From the cell containing the given text, extract its center point as [X, Y] coordinate. 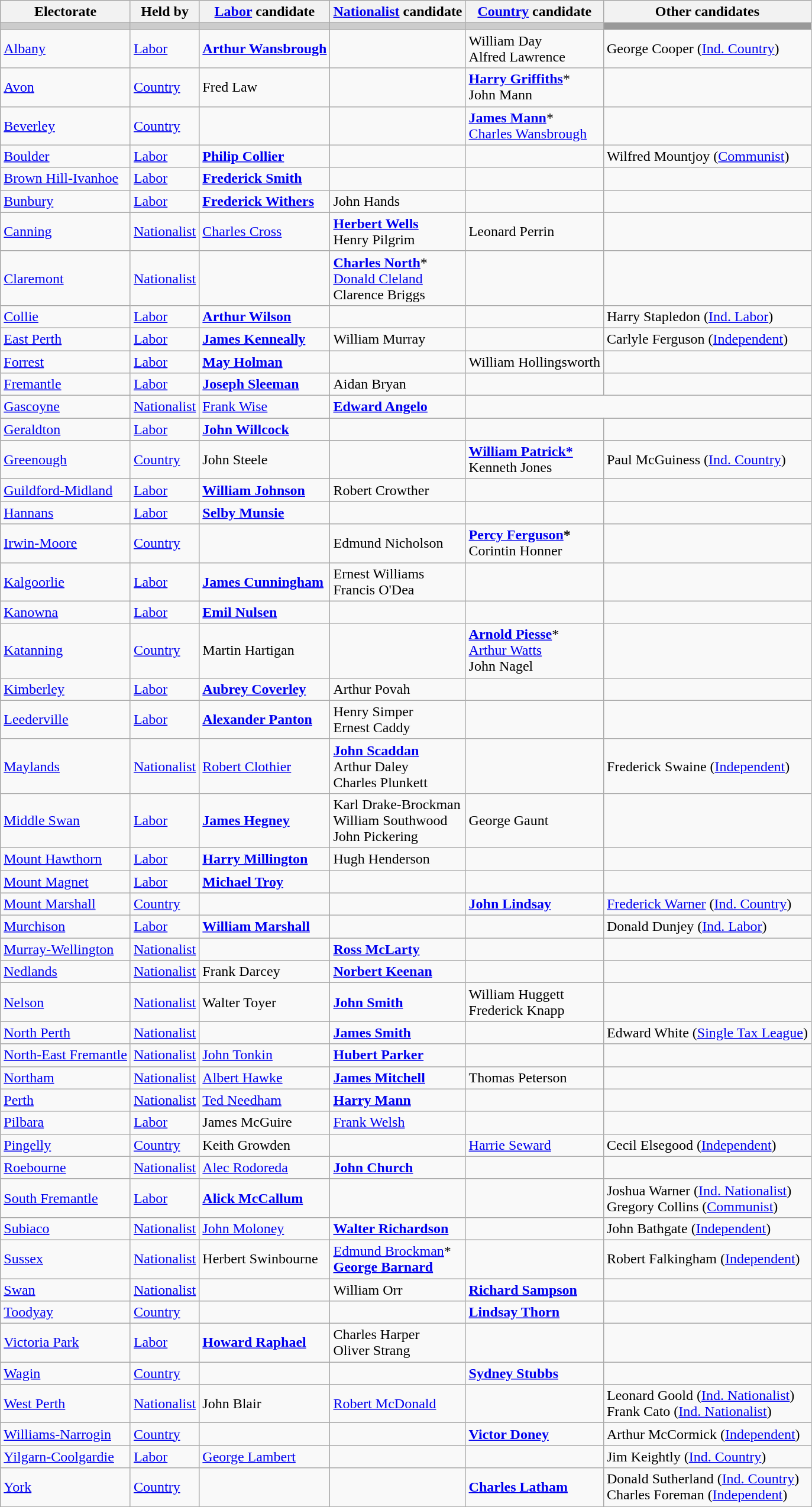
Fred Law [265, 88]
Irwin-Moore [66, 543]
Nationalist candidate [397, 12]
Arnold Piesse* Arthur Watts John Nagel [535, 651]
North-East Fremantle [66, 1055]
Keith Growden [265, 1145]
Subiaco [66, 1228]
James Smith [397, 1033]
Percy Ferguson* Corintin Honner [535, 543]
Aubrey Coverley [265, 689]
Walter Richardson [397, 1228]
Thomas Peterson [535, 1078]
Michael Troy [265, 882]
Donald Sutherland (Ind. Country) Charles Foreman (Independent) [707, 1487]
John Blair [265, 1404]
Alec Rodoreda [265, 1168]
James McGuire [265, 1123]
George Gaunt [535, 820]
Electorate [66, 12]
South Fremantle [66, 1198]
Forrest [66, 361]
William Murray [397, 339]
Leonard Perrin [535, 232]
Selby Munsie [265, 513]
John Steele [265, 460]
Beverley [66, 125]
Labor candidate [265, 12]
Edward White (Single Tax League) [707, 1033]
Charles Cross [265, 232]
Emil Nulsen [265, 612]
Hannans [66, 513]
James Hegney [265, 820]
George Cooper (Ind. Country) [707, 48]
Donald Dunjey (Ind. Labor) [707, 927]
Edmund Nicholson [397, 543]
Henry Simper Ernest Caddy [397, 719]
Arthur Wilson [265, 316]
Pingelly [66, 1145]
Martin Hartigan [265, 651]
William Marshall [265, 927]
Northam [66, 1078]
Yilgarn-Coolgardie [66, 1457]
Aidan Bryan [397, 384]
Robert McDonald [397, 1404]
Toodyay [66, 1312]
James Kenneally [265, 339]
John Hands [397, 201]
James Cunningham [265, 582]
Mount Hawthorn [66, 859]
Maylands [66, 766]
Frank Darcey [265, 972]
Pilbara [66, 1123]
Guildford-Midland [66, 490]
Harry Stapledon (Ind. Labor) [707, 316]
Edward Angelo [397, 407]
Bunbury [66, 201]
Arthur McCormick (Independent) [707, 1434]
Norbert Keenan [397, 972]
Ted Needham [265, 1100]
Mount Marshall [66, 904]
Roebourne [66, 1168]
York [66, 1487]
Harry Millington [265, 859]
Herbert Swinbourne [265, 1259]
West Perth [66, 1404]
William Huggett Frederick Knapp [535, 1002]
Charles North* Donald Cleland Clarence Briggs [397, 278]
Alick McCallum [265, 1198]
Geraldton [66, 429]
Philip Collier [265, 156]
Charles Latham [535, 1487]
Harrie Seward [535, 1145]
Wagin [66, 1373]
John Tonkin [265, 1055]
Collie [66, 316]
Frank Wise [265, 407]
John Willcock [265, 429]
Robert Crowther [397, 490]
Murray-Wellington [66, 949]
Alexander Panton [265, 719]
Greenough [66, 460]
William Orr [397, 1290]
Edmund Brockman* George Barnard [397, 1259]
Carlyle Ferguson (Independent) [707, 339]
Other candidates [707, 12]
John Bathgate (Independent) [707, 1228]
Fremantle [66, 384]
Leonard Goold (Ind. Nationalist) Frank Cato (Ind. Nationalist) [707, 1404]
Frederick Smith [265, 179]
Canning [66, 232]
Joseph Sleeman [265, 384]
Ross McLarty [397, 949]
John Scaddan Arthur Daley Charles Plunkett [397, 766]
Boulder [66, 156]
Hubert Parker [397, 1055]
George Lambert [265, 1457]
James Mitchell [397, 1078]
Kalgoorlie [66, 582]
Claremont [66, 278]
Sydney Stubbs [535, 1373]
East Perth [66, 339]
Held by [164, 12]
Frederick Withers [265, 201]
Victoria Park [66, 1343]
Karl Drake-Brockman William Southwood John Pickering [397, 820]
Harry Griffiths* John Mann [535, 88]
Lindsay Thorn [535, 1312]
Leederville [66, 719]
Howard Raphael [265, 1343]
Albert Hawke [265, 1078]
Brown Hill-Ivanhoe [66, 179]
William Hollingsworth [535, 361]
Avon [66, 88]
Mount Magnet [66, 882]
Herbert Wells Henry Pilgrim [397, 232]
William Johnson [265, 490]
Frederick Warner (Ind. Country) [707, 904]
Nedlands [66, 972]
John Church [397, 1168]
James Mann* Charles Wansbrough [535, 125]
Hugh Henderson [397, 859]
William Patrick* Kenneth Jones [535, 460]
Victor Doney [535, 1434]
Middle Swan [66, 820]
Murchison [66, 927]
Kanowna [66, 612]
Wilfred Mountjoy (Communist) [707, 156]
John Lindsay [535, 904]
Gascoyne [66, 407]
Swan [66, 1290]
Arthur Povah [397, 689]
Arthur Wansbrough [265, 48]
Sussex [66, 1259]
Katanning [66, 651]
Harry Mann [397, 1100]
William Day Alfred Lawrence [535, 48]
Joshua Warner (Ind. Nationalist) Gregory Collins (Communist) [707, 1198]
Paul McGuiness (Ind. Country) [707, 460]
Robert Falkingham (Independent) [707, 1259]
North Perth [66, 1033]
Cecil Elsegood (Independent) [707, 1145]
Richard Sampson [535, 1290]
Nelson [66, 1002]
Robert Clothier [265, 766]
Perth [66, 1100]
Walter Toyer [265, 1002]
Country candidate [535, 12]
Williams-Narrogin [66, 1434]
Ernest Williams Francis O'Dea [397, 582]
Albany [66, 48]
Frank Welsh [397, 1123]
Jim Keightly (Ind. Country) [707, 1457]
Kimberley [66, 689]
Frederick Swaine (Independent) [707, 766]
John Moloney [265, 1228]
John Smith [397, 1002]
Charles Harper Oliver Strang [397, 1343]
May Holman [265, 361]
